Search for the cell housing the specified text and yield its (X, Y) center coordinate. 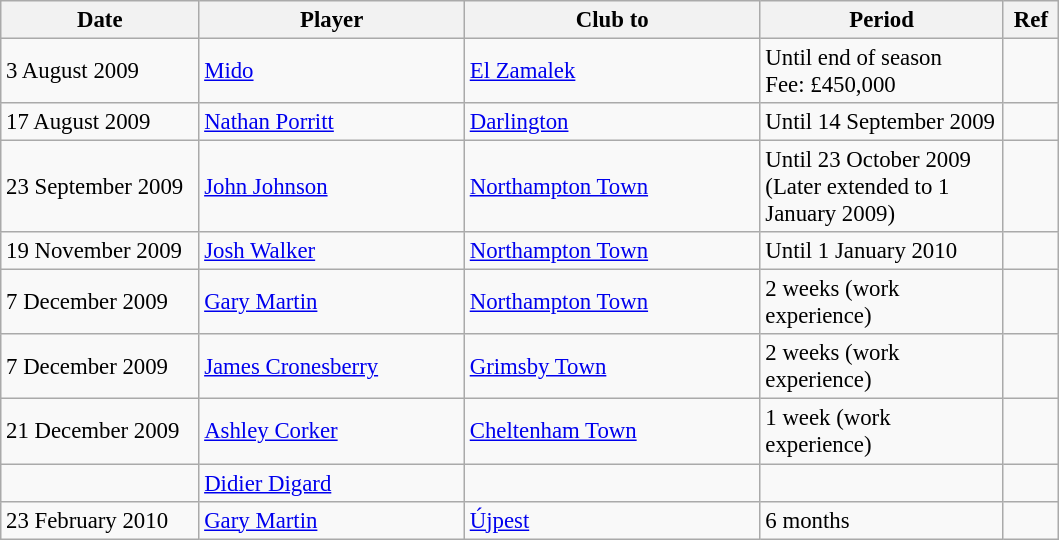
Player (332, 20)
Josh Walker (332, 251)
6 months (882, 520)
21 December 2009 (100, 432)
John Johnson (332, 187)
Nathan Porritt (332, 122)
El Zamalek (612, 72)
23 February 2010 (100, 520)
1 week (work experience) (882, 432)
Cheltenham Town (612, 432)
Period (882, 20)
Mido (332, 72)
Until 14 September 2009 (882, 122)
Until end of seasonFee: £450,000 (882, 72)
3 August 2009 (100, 72)
Ref (1031, 20)
23 September 2009 (100, 187)
Újpest (612, 520)
Grimsby Town (612, 366)
Didier Digard (332, 483)
Club to (612, 20)
19 November 2009 (100, 251)
Ashley Corker (332, 432)
Until 1 January 2010 (882, 251)
Date (100, 20)
17 August 2009 (100, 122)
James Cronesberry (332, 366)
Until 23 October 2009 (Later extended to 1 January 2009) (882, 187)
Darlington (612, 122)
